Pinpoint the cell where the given text exists, returning its (X, Y) midpoint coordinate. 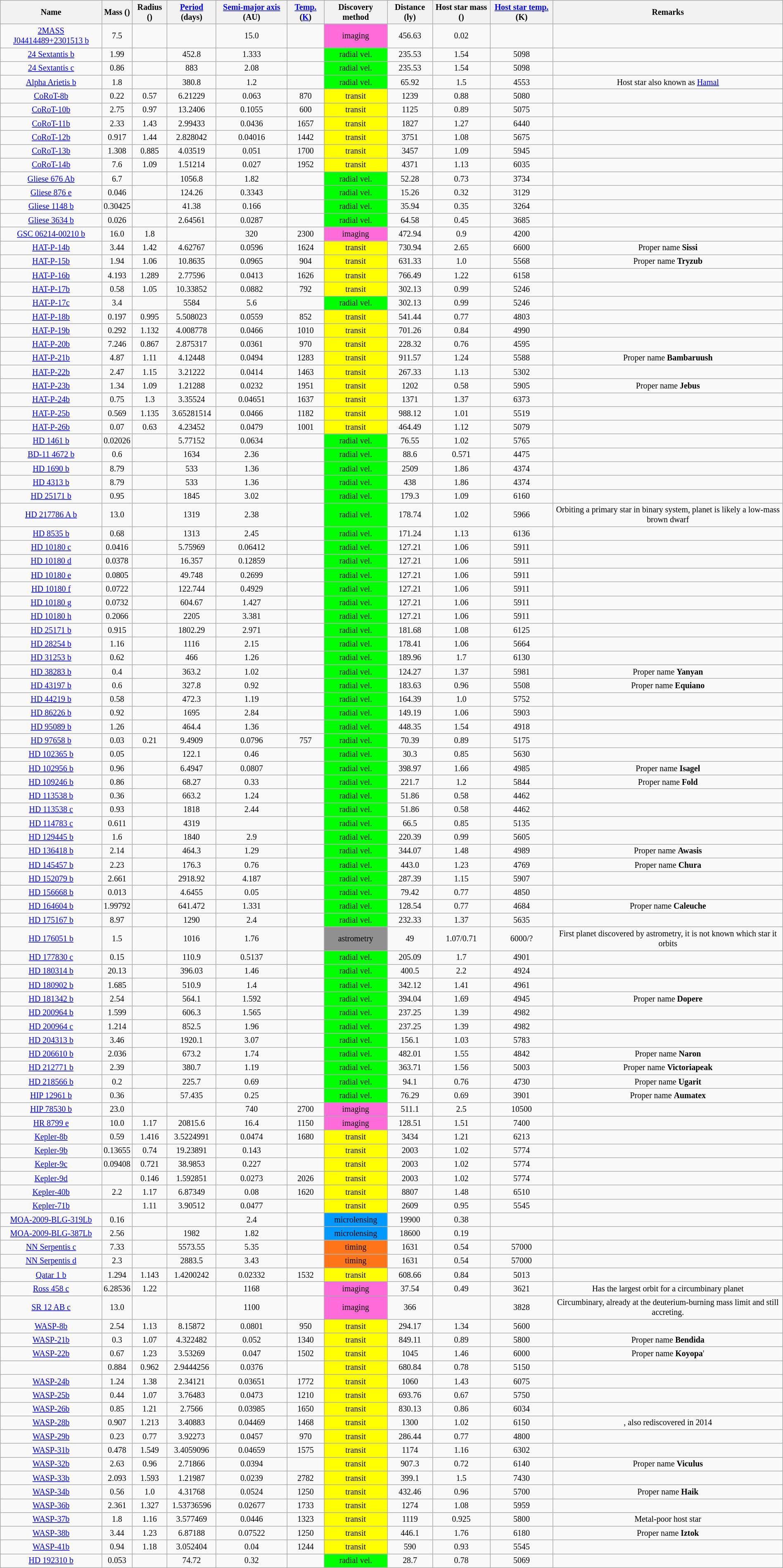
0.063 (252, 96)
1116 (192, 644)
171.24 (410, 533)
57.435 (192, 1096)
2.093 (117, 1478)
852 (306, 317)
HD 10180 h (51, 617)
1.66 (461, 768)
3.40883 (192, 1423)
5945 (522, 151)
327.8 (192, 685)
20.13 (117, 971)
Proper name Victoriapeak (668, 1068)
6150 (522, 1423)
0.04 (252, 1547)
0.88 (461, 96)
3.92273 (192, 1437)
Proper name Dopere (668, 999)
0.146 (149, 1178)
0.478 (117, 1451)
2.08 (252, 69)
4803 (522, 317)
472.94 (410, 234)
0.027 (252, 165)
0.915 (117, 630)
66.5 (410, 823)
6158 (522, 276)
0.23 (117, 1437)
852.5 (192, 1026)
CoRoT-14b (51, 165)
4961 (522, 985)
HD 145457 b (51, 865)
6130 (522, 658)
15.0 (252, 36)
0.12859 (252, 561)
0.02332 (252, 1275)
0.925 (461, 1519)
0.04659 (252, 1451)
HD 8535 b (51, 533)
HD 180314 b (51, 971)
Has the largest orbit for a circumbinary planet (668, 1289)
HD 156668 b (51, 893)
1.214 (117, 1026)
1.327 (149, 1505)
0.0378 (117, 561)
15.26 (410, 192)
221.7 (410, 782)
5013 (522, 1275)
Alpha Arietis b (51, 83)
Name (51, 12)
1.51 (461, 1123)
4989 (522, 851)
1210 (306, 1395)
0.3343 (252, 192)
1442 (306, 137)
Proper name Aumatex (668, 1096)
149.19 (410, 713)
0.16 (117, 1220)
1.74 (252, 1054)
0.72 (461, 1464)
5075 (522, 110)
WASP-26b (51, 1409)
1274 (410, 1505)
178.41 (410, 644)
2.036 (117, 1054)
13.2406 (192, 110)
28.7 (410, 1561)
37.54 (410, 1289)
0.3 (117, 1340)
0.04651 (252, 400)
HD 38283 b (51, 671)
3901 (522, 1096)
849.11 (410, 1340)
7.33 (117, 1248)
WASP-22b (51, 1354)
4945 (522, 999)
366 (410, 1307)
5568 (522, 262)
0.02 (461, 36)
466 (192, 658)
0.13655 (117, 1151)
0.33 (252, 782)
380.7 (192, 1068)
Gliese 1148 b (51, 206)
1.44 (149, 137)
1.96 (252, 1026)
2.38 (252, 515)
0.08 (252, 1192)
MOA-2009-BLG-387Lb (51, 1234)
399.1 (410, 1478)
CoRoT-11b (51, 124)
HD 102365 b (51, 755)
HD 1461 b (51, 441)
1119 (410, 1519)
6075 (522, 1381)
0.053 (117, 1561)
Distance (ly) (410, 12)
5150 (522, 1367)
4.322482 (192, 1340)
Proper name Sissi (668, 248)
WASP-38b (51, 1533)
1.4200242 (192, 1275)
HAT-P-21b (51, 358)
HAT-P-19b (51, 330)
0.143 (252, 1151)
Orbiting a primary star in binary system, planet is likely a low-mass brown dwarf (668, 515)
10.8635 (192, 262)
3.21222 (192, 372)
1016 (192, 939)
1575 (306, 1451)
HD 176051 b (51, 939)
2.75 (117, 110)
5.508023 (192, 317)
0.046 (117, 192)
5003 (522, 1068)
HAT-P-20b (51, 344)
156.1 (410, 1040)
1.213 (149, 1423)
NN Serpentis d (51, 1261)
1244 (306, 1547)
680.84 (410, 1367)
1532 (306, 1275)
730.94 (410, 248)
0.917 (117, 137)
1802.29 (192, 630)
1.38 (149, 1381)
6.4947 (192, 768)
2782 (306, 1478)
0.0376 (252, 1367)
Proper name Naron (668, 1054)
5079 (522, 427)
0.0416 (117, 547)
CoRoT-13b (51, 151)
1.29 (252, 851)
4.31768 (192, 1492)
Proper name Bambaruush (668, 358)
3621 (522, 1289)
128.51 (410, 1123)
1.55 (461, 1054)
HAT-P-17b (51, 289)
HAT-P-26b (51, 427)
0.35 (461, 206)
448.35 (410, 727)
1202 (410, 386)
0.0807 (252, 768)
HR 8799 e (51, 1123)
41.38 (192, 206)
693.76 (410, 1395)
1300 (410, 1423)
First planet discovered by astrometry, it is not known which star it orbits (668, 939)
432.46 (410, 1492)
766.49 (410, 276)
5600 (522, 1326)
0.25 (252, 1096)
3.46 (117, 1040)
Proper name Ugarit (668, 1082)
4.03519 (192, 151)
1.21288 (192, 386)
2918.92 (192, 879)
HD 10180 c (51, 547)
0.0634 (252, 441)
1951 (306, 386)
CoRoT-10b (51, 110)
18600 (410, 1234)
1283 (306, 358)
5080 (522, 96)
3751 (410, 137)
5519 (522, 414)
1.18 (149, 1547)
HD 95089 b (51, 727)
16.357 (192, 561)
3.76483 (192, 1395)
1657 (306, 124)
1168 (252, 1289)
1680 (306, 1137)
5750 (522, 1395)
3.577469 (192, 1519)
2.65 (461, 248)
WASP-34b (51, 1492)
4.6455 (192, 893)
363.2 (192, 671)
4.87 (117, 358)
WASP-31b (51, 1451)
2.99433 (192, 124)
HD 86226 b (51, 713)
740 (252, 1109)
1.41 (461, 985)
1.56 (461, 1068)
0.0273 (252, 1178)
0.052 (252, 1340)
124.27 (410, 671)
HD 164604 b (51, 907)
HD 175167 b (51, 920)
4.12448 (192, 358)
1952 (306, 165)
2.875317 (192, 344)
2.361 (117, 1505)
Proper name Yanyan (668, 671)
3.381 (252, 617)
0.59 (117, 1137)
6213 (522, 1137)
1845 (192, 496)
3.90512 (192, 1206)
1.565 (252, 1013)
3129 (522, 192)
Proper name Jebus (668, 386)
Proper name Fold (668, 782)
446.1 (410, 1533)
5.75969 (192, 547)
38.9853 (192, 1164)
590 (410, 1547)
294.17 (410, 1326)
1.3 (149, 400)
0.2066 (117, 617)
2.47 (117, 372)
1.4 (252, 985)
Mass () (117, 12)
2.661 (117, 879)
5302 (522, 372)
225.7 (192, 1082)
2509 (410, 469)
0.907 (117, 1423)
Discovery method (356, 12)
HD 217786 A b (51, 515)
HD 10180 f (51, 589)
1340 (306, 1340)
2.77596 (192, 276)
5700 (522, 1492)
510.9 (192, 985)
HAT-P-24b (51, 400)
0.49 (461, 1289)
0.56 (117, 1492)
HD 44219 b (51, 699)
0.0722 (117, 589)
HAT-P-18b (51, 317)
2.23 (117, 865)
0.166 (252, 206)
0.04469 (252, 1423)
604.67 (192, 603)
0.07522 (252, 1533)
1001 (306, 427)
606.3 (192, 1013)
0.0559 (252, 317)
1060 (410, 1381)
5752 (522, 699)
1.69 (461, 999)
0.21 (149, 741)
1.143 (149, 1275)
Semi-major axis (AU) (252, 12)
7400 (522, 1123)
701.26 (410, 330)
1.07/0.71 (461, 939)
5907 (522, 879)
181.68 (410, 630)
68.27 (192, 782)
183.63 (410, 685)
7430 (522, 1478)
74.72 (192, 1561)
0.0239 (252, 1478)
6.28536 (117, 1289)
6302 (522, 1451)
1.99 (117, 54)
2.64561 (192, 220)
Gliese 3634 b (51, 220)
0.73 (461, 179)
HD 204313 b (51, 1040)
1100 (252, 1307)
0.721 (149, 1164)
4371 (410, 165)
HD 177830 c (51, 958)
1463 (306, 372)
1.27 (461, 124)
178.74 (410, 515)
20815.6 (192, 1123)
0.611 (117, 823)
4800 (522, 1437)
6600 (522, 248)
1840 (192, 837)
0.46 (252, 755)
0.94 (117, 1547)
Ross 458 c (51, 1289)
WASP-28b (51, 1423)
1.03 (461, 1040)
220.39 (410, 837)
Radius () (149, 12)
511.1 (410, 1109)
4985 (522, 768)
2.15 (252, 644)
1045 (410, 1354)
CoRoT-12b (51, 137)
1150 (306, 1123)
0.57 (149, 96)
1468 (306, 1423)
3434 (410, 1137)
HD 200964 b (51, 1013)
830.13 (410, 1409)
286.44 (410, 1437)
49 (410, 939)
164.39 (410, 699)
HD 10180 e (51, 575)
1.593 (149, 1478)
88.6 (410, 455)
0.30425 (117, 206)
HD 102956 b (51, 768)
8807 (410, 1192)
1174 (410, 1451)
5966 (522, 515)
HD 113538 c (51, 810)
2609 (410, 1206)
0.63 (149, 427)
911.57 (410, 358)
110.9 (192, 958)
1.05 (149, 289)
3.052404 (192, 1547)
76.29 (410, 1096)
WASP-25b (51, 1395)
Proper name Viculus (668, 1464)
HAT-P-16b (51, 276)
7.6 (117, 165)
0.45 (461, 220)
1010 (306, 330)
0.15 (117, 958)
6.7 (117, 179)
0.03 (117, 741)
232.33 (410, 920)
0.0732 (117, 603)
4.62767 (192, 248)
Metal-poor host star (668, 1519)
HD 152079 b (51, 879)
WASP-37b (51, 1519)
1.51214 (192, 165)
472.3 (192, 699)
1125 (410, 110)
HD 181342 b (51, 999)
1371 (410, 400)
1.21987 (192, 1478)
5981 (522, 671)
400.5 (410, 971)
2MASS J04414489+2301513 b (51, 36)
608.66 (410, 1275)
1182 (306, 414)
1637 (306, 400)
0.2 (117, 1082)
2.45 (252, 533)
0.4929 (252, 589)
1624 (306, 248)
205.09 (410, 958)
3264 (522, 206)
1.289 (149, 276)
6125 (522, 630)
456.63 (410, 36)
5605 (522, 837)
907.3 (410, 1464)
Proper name Haik (668, 1492)
Gliese 676 Ab (51, 179)
1319 (192, 515)
1.42 (149, 248)
6140 (522, 1464)
0.0473 (252, 1395)
6.87349 (192, 1192)
NN Serpentis c (51, 1248)
24 Sextantis b (51, 54)
Kepler-9d (51, 1178)
5783 (522, 1040)
Host star also known as Hamal (668, 83)
5.6 (252, 303)
0.0232 (252, 386)
673.2 (192, 1054)
757 (306, 741)
6373 (522, 400)
WASP-24b (51, 1381)
HD 31253 b (51, 658)
0.867 (149, 344)
5765 (522, 441)
2.9 (252, 837)
0.197 (117, 317)
189.96 (410, 658)
124.26 (192, 192)
49.748 (192, 575)
Kepler-8b (51, 1137)
0.74 (149, 1151)
464.49 (410, 427)
5903 (522, 713)
SR 12 AB c (51, 1307)
363.71 (410, 1068)
10.0 (117, 1123)
1920.1 (192, 1040)
6.87188 (192, 1533)
Proper name Iztok (668, 1533)
2205 (192, 617)
1827 (410, 124)
WASP-29b (51, 1437)
1.94 (117, 262)
30.3 (410, 755)
663.2 (192, 796)
HAT-P-23b (51, 386)
5508 (522, 685)
3.4 (117, 303)
2.39 (117, 1068)
870 (306, 96)
0.38 (461, 1220)
0.9 (461, 234)
320 (252, 234)
5959 (522, 1505)
0.051 (252, 151)
3685 (522, 220)
4850 (522, 893)
1323 (306, 1519)
0.0796 (252, 741)
0.1055 (252, 110)
Proper name Equiano (668, 685)
1.416 (149, 1137)
4200 (522, 234)
0.0474 (252, 1137)
BD-11 4672 b (51, 455)
0.0287 (252, 220)
Qatar 1 b (51, 1275)
1818 (192, 810)
HAT-P-14b (51, 248)
0.0413 (252, 276)
Proper name Tryzub (668, 262)
WASP-33b (51, 1478)
4.008778 (192, 330)
Circumbinary, already at the deuterium-burning mass limit and still accreting. (668, 1307)
5675 (522, 137)
0.962 (149, 1367)
1502 (306, 1354)
122.744 (192, 589)
1.12 (461, 427)
631.33 (410, 262)
6160 (522, 496)
1.99792 (117, 907)
0.5137 (252, 958)
3.07 (252, 1040)
1056.8 (192, 179)
0.0414 (252, 372)
5584 (192, 303)
1982 (192, 1234)
70.39 (410, 741)
267.33 (410, 372)
0.995 (149, 317)
452.8 (192, 54)
6000/? (522, 939)
344.07 (410, 851)
3.4059096 (192, 1451)
Host star mass () (461, 12)
1.135 (149, 414)
0.62 (117, 658)
396.03 (192, 971)
1.331 (252, 907)
0.0446 (252, 1519)
1.308 (117, 151)
1620 (306, 1192)
2.828042 (192, 137)
0.0965 (252, 262)
1.53736596 (192, 1505)
5844 (522, 782)
564.1 (192, 999)
2700 (306, 1109)
541.44 (410, 317)
HIP 12961 b (51, 1096)
3.65281514 (192, 414)
398.97 (410, 768)
0.97 (149, 110)
0.0361 (252, 344)
5664 (522, 644)
35.94 (410, 206)
19.23891 (192, 1151)
HD 1690 b (51, 469)
2.33 (117, 124)
1695 (192, 713)
1.599 (117, 1013)
1772 (306, 1381)
52.28 (410, 179)
HD 180902 b (51, 985)
1700 (306, 151)
5573.55 (192, 1248)
1634 (192, 455)
2300 (306, 234)
7.246 (117, 344)
2.63 (117, 1464)
0.0457 (252, 1437)
WASP-32b (51, 1464)
0.292 (117, 330)
0.03651 (252, 1381)
HD 218566 b (51, 1082)
1.333 (252, 54)
HD 43197 b (51, 685)
4769 (522, 865)
2.5 (461, 1109)
5630 (522, 755)
Kepler-9b (51, 1151)
3.35524 (192, 400)
4990 (522, 330)
6.21229 (192, 96)
Proper name Koyopa' (668, 1354)
WASP-8b (51, 1326)
4319 (192, 823)
5635 (522, 920)
5905 (522, 386)
0.75 (117, 400)
2.36 (252, 455)
228.32 (410, 344)
3.43 (252, 1261)
641.472 (192, 907)
2.71866 (192, 1464)
24 Sextantis c (51, 69)
4918 (522, 727)
94.1 (410, 1082)
Kepler-71b (51, 1206)
CoRoT-8b (51, 96)
Proper name Caleuche (668, 907)
4924 (522, 971)
1.592 (252, 999)
904 (306, 262)
, also rediscovered in 2014 (668, 1423)
4.193 (117, 276)
3828 (522, 1307)
79.42 (410, 893)
443.0 (410, 865)
5.77152 (192, 441)
HD 28254 b (51, 644)
6136 (522, 533)
482.01 (410, 1054)
1.427 (252, 603)
0.2699 (252, 575)
HIP 78530 b (51, 1109)
2.971 (252, 630)
10.33852 (192, 289)
0.227 (252, 1164)
0.07 (117, 427)
6034 (522, 1409)
2.56 (117, 1234)
883 (192, 69)
2.44 (252, 810)
2.7566 (192, 1409)
1290 (192, 920)
HD 109246 b (51, 782)
1626 (306, 276)
0.19 (461, 1234)
2.9444256 (192, 1367)
0.0805 (117, 575)
4901 (522, 958)
Kepler-9c (51, 1164)
4.23452 (192, 427)
4553 (522, 83)
792 (306, 289)
0.0477 (252, 1206)
1239 (410, 96)
179.3 (410, 496)
4.187 (252, 879)
0.0394 (252, 1464)
1.592851 (192, 1178)
6180 (522, 1533)
122.1 (192, 755)
Host star temp. (K) (522, 12)
0.4 (117, 671)
Proper name Isagel (668, 768)
394.04 (410, 999)
0.0596 (252, 248)
16.4 (252, 1123)
464.4 (192, 727)
16.0 (117, 234)
HD 129445 b (51, 837)
8.97 (117, 920)
0.0494 (252, 358)
2883.5 (192, 1261)
Proper name Bendida (668, 1340)
2.84 (252, 713)
1313 (192, 533)
Remarks (668, 12)
6000 (522, 1354)
4475 (522, 455)
HD 192310 b (51, 1561)
HD 10180 d (51, 561)
HD 4313 b (51, 482)
128.54 (410, 907)
3.5224991 (192, 1137)
4842 (522, 1054)
0.06412 (252, 547)
0.0524 (252, 1492)
0.22 (117, 96)
3457 (410, 151)
380.8 (192, 83)
3.53269 (192, 1354)
2026 (306, 1178)
0.571 (461, 455)
2.3 (117, 1261)
464.3 (192, 851)
1650 (306, 1409)
0.09408 (117, 1164)
4595 (522, 344)
287.39 (410, 879)
23.0 (117, 1109)
4730 (522, 1082)
HD 114783 c (51, 823)
Proper name Awasis (668, 851)
1.685 (117, 985)
6440 (522, 124)
0.0801 (252, 1326)
1733 (306, 1505)
9.4909 (192, 741)
19900 (410, 1220)
65.92 (410, 83)
WASP-41b (51, 1547)
GSC 06214-00210 b (51, 234)
WASP-21b (51, 1340)
2.34121 (192, 1381)
Kepler-40b (51, 1192)
600 (306, 110)
0.884 (117, 1367)
5175 (522, 741)
1.549 (149, 1451)
1.294 (117, 1275)
7.5 (117, 36)
3734 (522, 179)
MOA-2009-BLG-319Lb (51, 1220)
76.55 (410, 441)
0.44 (117, 1395)
0.04016 (252, 137)
5588 (522, 358)
5069 (522, 1561)
0.0436 (252, 124)
HD 10180 g (51, 603)
342.12 (410, 985)
6035 (522, 165)
0.02677 (252, 1505)
438 (410, 482)
176.3 (192, 865)
0.0882 (252, 289)
10500 (522, 1109)
Period (days) (192, 12)
0.02026 (117, 441)
Gliese 876 e (51, 192)
HD 200964 c (51, 1026)
0.026 (117, 220)
0.013 (117, 893)
950 (306, 1326)
988.12 (410, 414)
1.01 (461, 414)
3.02 (252, 496)
1.6 (117, 837)
HD 212771 b (51, 1068)
Proper name Chura (668, 865)
0.569 (117, 414)
0.047 (252, 1354)
2.14 (117, 851)
astrometry (356, 939)
4684 (522, 907)
WASP-36b (51, 1505)
0.0479 (252, 427)
0.68 (117, 533)
HD 113538 b (51, 796)
8.15872 (192, 1326)
6510 (522, 1192)
HAT-P-17c (51, 303)
HD 136418 b (51, 851)
1.132 (149, 330)
5.35 (252, 1248)
0.885 (149, 151)
HAT-P-15b (51, 262)
HD 97658 b (51, 741)
5135 (522, 823)
HAT-P-25b (51, 414)
64.58 (410, 220)
HAT-P-22b (51, 372)
Temp. (K) (306, 12)
0.03985 (252, 1409)
HD 206610 b (51, 1054)
